Provide the (x, y) coordinate of the cell's center where the given text is located.  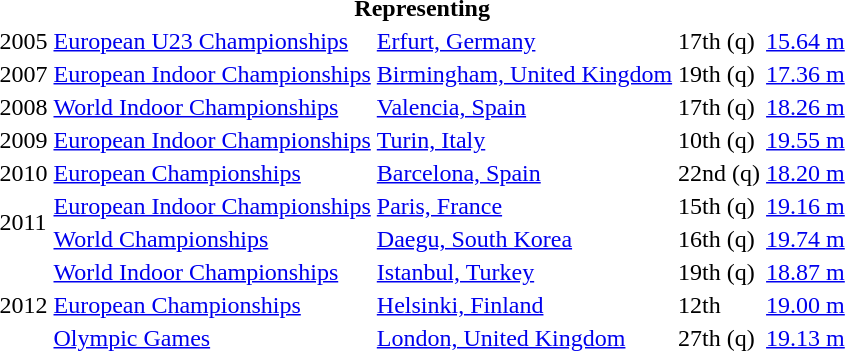
Helsinki, Finland (524, 305)
22nd (q) (720, 173)
12th (720, 305)
Istanbul, Turkey (524, 272)
Erfurt, Germany (524, 41)
16th (q) (720, 239)
Birmingham, United Kingdom (524, 74)
Daegu, South Korea (524, 239)
15th (q) (720, 206)
Valencia, Spain (524, 107)
10th (q) (720, 140)
Turin, Italy (524, 140)
Barcelona, Spain (524, 173)
World Championships (212, 239)
Paris, France (524, 206)
European U23 Championships (212, 41)
